Identify which cell holds the provided text, then report its (x, y) central coordinate. 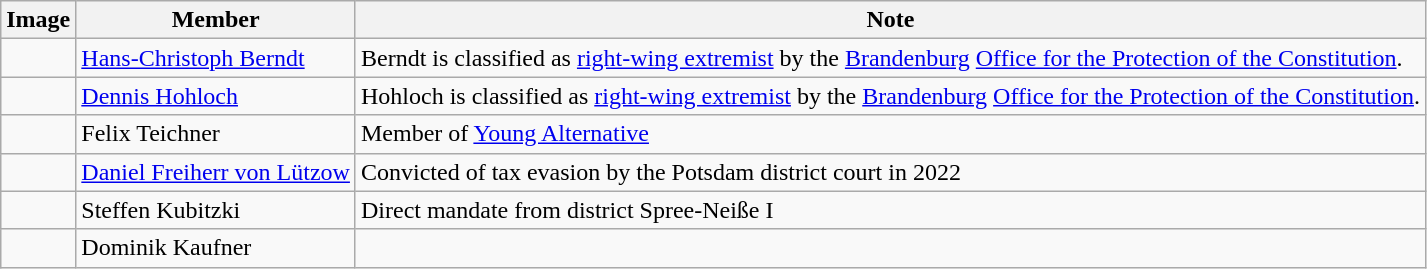
Convicted of tax evasion by the Potsdam district court in 2022 (890, 172)
Daniel Freiherr von Lützow (216, 172)
Steffen Kubitzki (216, 210)
Member (216, 20)
Image (38, 20)
Berndt is classified as right-wing extremist by the Brandenburg Office for the Protection of the Constitution. (890, 58)
Note (890, 20)
Felix Teichner (216, 134)
Hans-Christoph Berndt (216, 58)
Dominik Kaufner (216, 248)
Member of Young Alternative (890, 134)
Dennis Hohloch (216, 96)
Direct mandate from district Spree-Neiße I (890, 210)
Hohloch is classified as right-wing extremist by the Brandenburg Office for the Protection of the Constitution. (890, 96)
